From the cell containing the given text, extract its center point as [X, Y] coordinate. 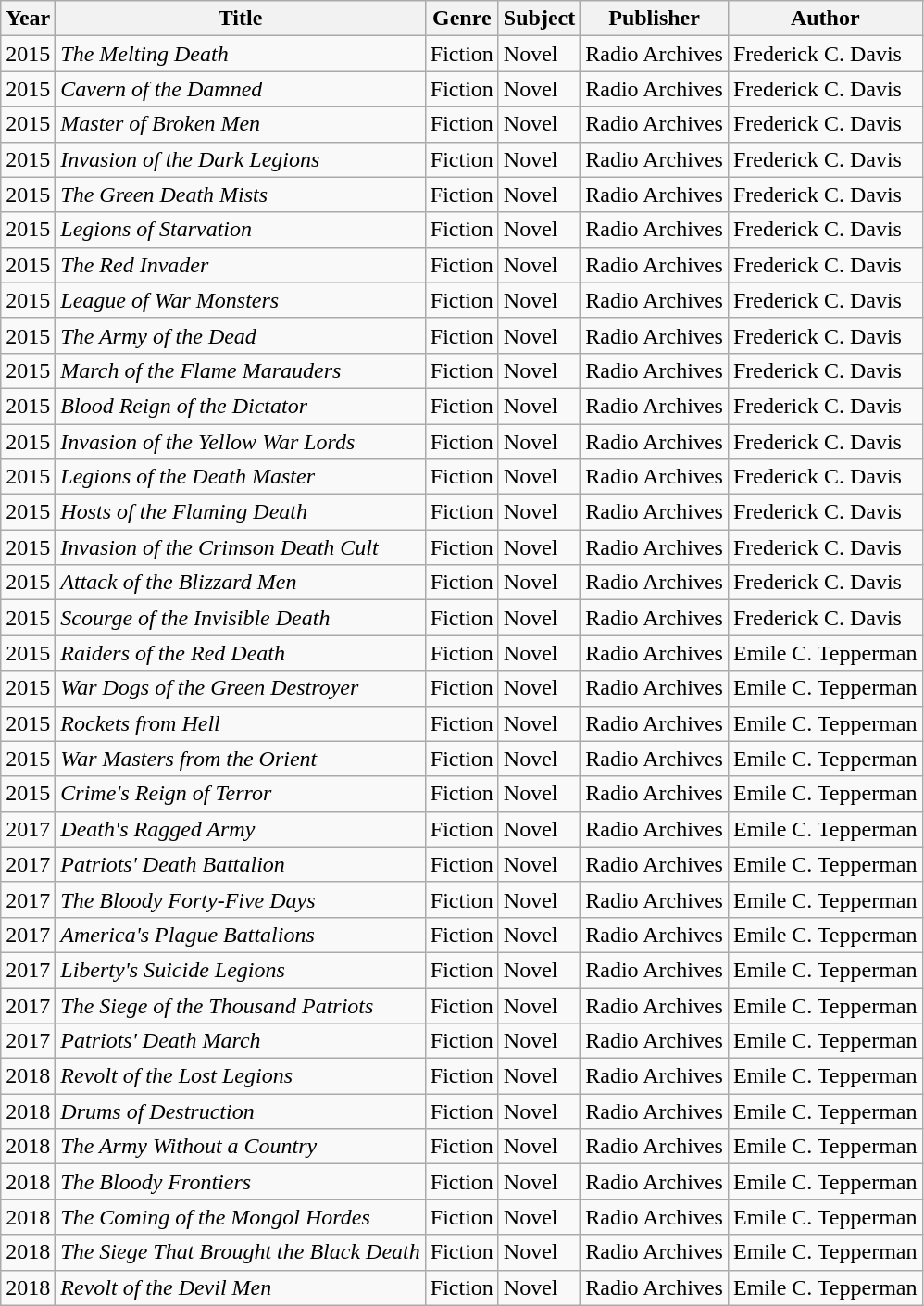
Legions of Starvation [241, 230]
Blood Reign of the Dictator [241, 406]
Subject [539, 19]
The Army Without a Country [241, 1147]
Patriots' Death Battalion [241, 864]
Publisher [655, 19]
The Red Invader [241, 265]
The Siege That Brought the Black Death [241, 1252]
Invasion of the Dark Legions [241, 159]
Master of Broken Men [241, 124]
The Army of the Dead [241, 335]
The Green Death Mists [241, 195]
Death's Ragged Army [241, 829]
America's Plague Battalions [241, 935]
The Bloody Forty-Five Days [241, 899]
Rockets from Hell [241, 723]
March of the Flame Marauders [241, 370]
The Siege of the Thousand Patriots [241, 1005]
The Bloody Frontiers [241, 1182]
Scourge of the Invisible Death [241, 618]
Genre [461, 19]
Attack of the Blizzard Men [241, 583]
Drums of Destruction [241, 1111]
Liberty's Suicide Legions [241, 970]
Revolt of the Devil Men [241, 1287]
Title [241, 19]
Year [28, 19]
Crime's Reign of Terror [241, 794]
War Dogs of the Green Destroyer [241, 688]
League of War Monsters [241, 300]
War Masters from the Orient [241, 759]
Legions of the Death Master [241, 477]
Patriots' Death March [241, 1041]
The Melting Death [241, 54]
Hosts of the Flaming Death [241, 512]
Invasion of the Yellow War Lords [241, 442]
Invasion of the Crimson Death Cult [241, 547]
Raiders of the Red Death [241, 653]
Cavern of the Damned [241, 89]
The Coming of the Mongol Hordes [241, 1217]
Revolt of the Lost Legions [241, 1076]
Author [825, 19]
